Return the [X, Y] coordinate for the center point of the cell that contains the specified text.  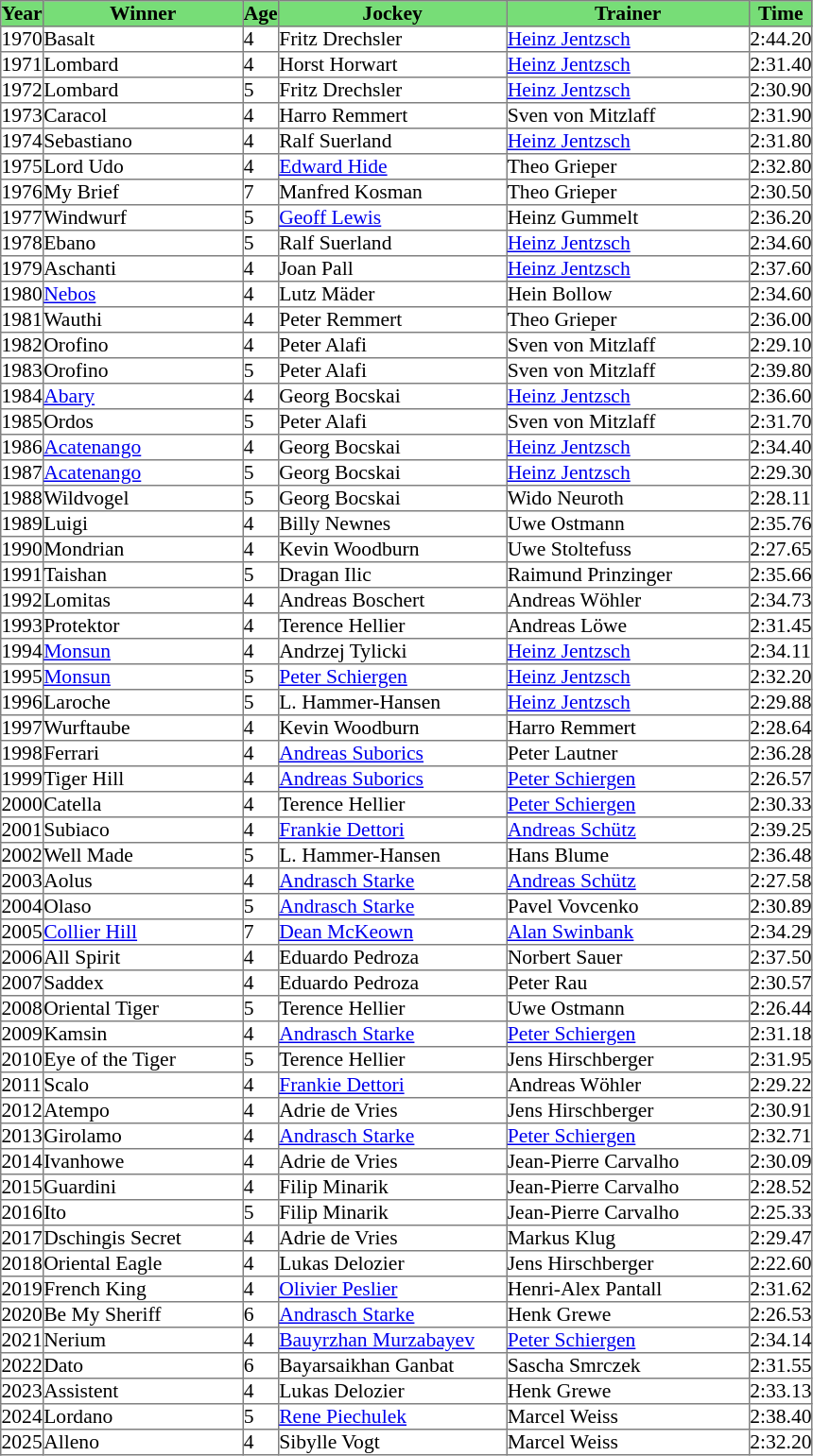
Wauthi [143, 319]
Pavel Vovcenko [628, 907]
2:29.30 [781, 472]
2017 [23, 1238]
French King [143, 1289]
Dean McKeown [392, 932]
2:30.09 [781, 1162]
Ito [143, 1213]
Age [261, 13]
2:30.57 [781, 983]
Billy Newnes [392, 523]
2010 [23, 1060]
Heinz Gummelt [628, 217]
2:38.40 [781, 1417]
2:34.73 [781, 601]
2:36.48 [781, 856]
Subiaco [143, 830]
2024 [23, 1417]
Horst Horwart [392, 64]
2011 [23, 1085]
Kamsin [143, 1034]
2:31.55 [781, 1366]
Guardini [143, 1187]
1979 [23, 268]
Joan Pall [392, 268]
2:27.58 [781, 881]
Girolamo [143, 1136]
2:28.11 [781, 499]
Sibylle Vogt [392, 1442]
2:32.71 [781, 1136]
Ordos [143, 421]
2:29.22 [781, 1085]
Assistent [143, 1391]
2009 [23, 1034]
2:44.20 [781, 40]
1992 [23, 601]
All Spirit [143, 958]
Year [23, 13]
2013 [23, 1136]
1974 [23, 142]
2016 [23, 1213]
2006 [23, 958]
2:36.00 [781, 319]
2008 [23, 1009]
2:30.33 [781, 805]
1977 [23, 217]
2:34.29 [781, 932]
1986 [23, 448]
Catella [143, 805]
2001 [23, 830]
2:28.64 [781, 728]
2:31.70 [781, 421]
2005 [23, 932]
2:31.40 [781, 64]
Mondrian [143, 550]
Manfred Kosman [392, 193]
2:25.33 [781, 1213]
Edward Hide [392, 166]
Taishan [143, 574]
Bauyrzhan Murzabayev [392, 1340]
Andreas Boschert [392, 601]
2:30.50 [781, 193]
2:26.57 [781, 779]
1975 [23, 166]
Laroche [143, 703]
2003 [23, 881]
Winner [143, 13]
1983 [23, 370]
Sebastiano [143, 142]
Alan Swinbank [628, 932]
2025 [23, 1442]
2:22.60 [781, 1264]
2:29.47 [781, 1238]
2:34.11 [781, 652]
2:35.76 [781, 523]
2:31.80 [781, 142]
Olivier Peslier [392, 1289]
Jockey [392, 13]
2:31.62 [781, 1289]
1999 [23, 779]
Olaso [143, 907]
2019 [23, 1289]
Oriental Tiger [143, 1009]
Alleno [143, 1442]
1984 [23, 397]
1987 [23, 472]
2:39.80 [781, 370]
Peter Remmert [392, 319]
Dschingis Secret [143, 1238]
2:30.91 [781, 1111]
Dato [143, 1366]
2:39.25 [781, 830]
2:33.13 [781, 1391]
1976 [23, 193]
Aschanti [143, 268]
1972 [23, 91]
Wido Neuroth [628, 499]
Wurftaube [143, 728]
1989 [23, 523]
Sascha Smrczek [628, 1366]
1978 [23, 244]
Be My Sheriff [143, 1315]
Ebano [143, 244]
2014 [23, 1162]
My Brief [143, 193]
Ferrari [143, 754]
1996 [23, 703]
Markus Klug [628, 1238]
Caracol [143, 115]
2:37.50 [781, 958]
Luigi [143, 523]
Wildvogel [143, 499]
Eye of the Tiger [143, 1060]
Dragan Ilic [392, 574]
2:36.20 [781, 217]
2:29.10 [781, 346]
Lord Udo [143, 166]
Peter Lautner [628, 754]
2:31.45 [781, 625]
1970 [23, 40]
2:34.40 [781, 448]
2007 [23, 983]
Raimund Prinzinger [628, 574]
2:26.44 [781, 1009]
Protektor [143, 625]
Andrzej Tylicki [392, 652]
Lutz Mäder [392, 295]
Geoff Lewis [392, 217]
Lomitas [143, 601]
Lordano [143, 1417]
Oriental Eagle [143, 1264]
Well Made [143, 856]
Norbert Sauer [628, 958]
2:26.53 [781, 1315]
Ivanhowe [143, 1162]
2:31.18 [781, 1034]
2002 [23, 856]
2:30.90 [781, 91]
1982 [23, 346]
Nerium [143, 1340]
Abary [143, 397]
1971 [23, 64]
1973 [23, 115]
1981 [23, 319]
1993 [23, 625]
2:34.14 [781, 1340]
Collier Hill [143, 932]
2:29.88 [781, 703]
Windwurf [143, 217]
2:36.28 [781, 754]
1998 [23, 754]
Hans Blume [628, 856]
2000 [23, 805]
2023 [23, 1391]
Time [781, 13]
2:28.52 [781, 1187]
1994 [23, 652]
1991 [23, 574]
2:30.89 [781, 907]
Henri-Alex Pantall [628, 1289]
1988 [23, 499]
2:36.60 [781, 397]
1985 [23, 421]
Scalo [143, 1085]
1997 [23, 728]
2:32.80 [781, 166]
1990 [23, 550]
2012 [23, 1111]
1980 [23, 295]
2022 [23, 1366]
2:31.90 [781, 115]
Hein Bollow [628, 295]
Saddex [143, 983]
2020 [23, 1315]
2:27.65 [781, 550]
Trainer [628, 13]
2:37.60 [781, 268]
2:35.66 [781, 574]
Bayarsaikhan Ganbat [392, 1366]
2004 [23, 907]
Andreas Löwe [628, 625]
2:31.95 [781, 1060]
Aolus [143, 881]
Uwe Stoltefuss [628, 550]
Tiger Hill [143, 779]
2018 [23, 1264]
1995 [23, 677]
Nebos [143, 295]
2021 [23, 1340]
Peter Rau [628, 983]
Atempo [143, 1111]
Rene Piechulek [392, 1417]
2015 [23, 1187]
Basalt [143, 40]
